Pinpoint the cell where the given text exists, returning its (X, Y) midpoint coordinate. 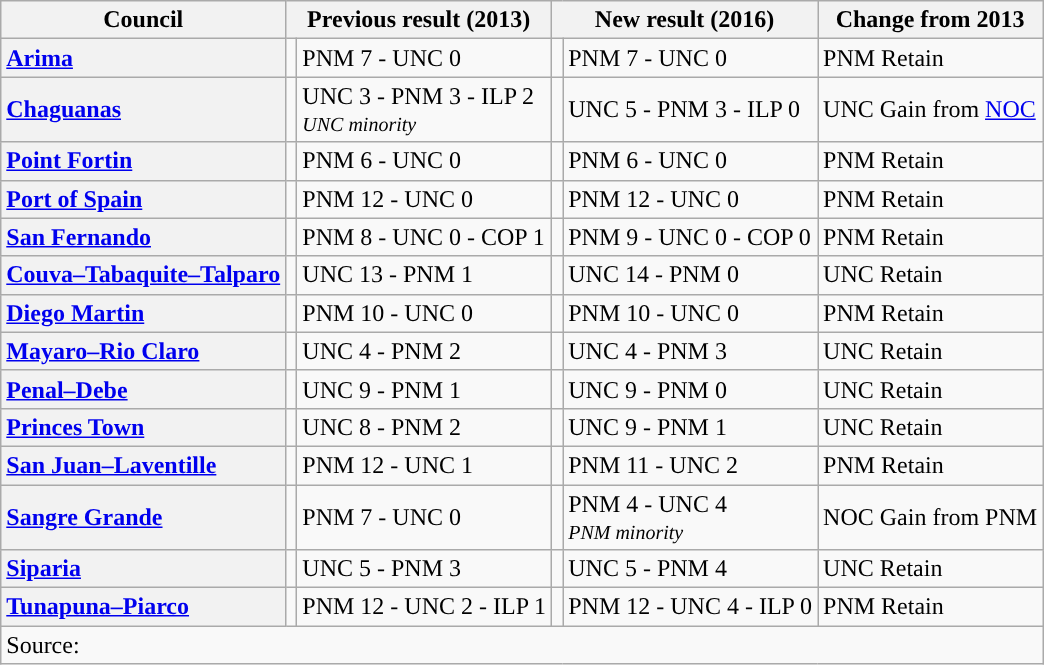
PNM 11 - UNC 2 (690, 465)
UNC 5 - PNM 3 - ILP 0 (690, 110)
Tunapuna–Piarco (144, 607)
San Fernando (144, 237)
UNC 14 - PNM 0 (690, 275)
Point Fortin (144, 161)
Sangre Grande (144, 516)
UNC 13 - PNM 1 (424, 275)
NOC Gain from PNM (930, 516)
Diego Martin (144, 313)
UNC 4 - PNM 3 (690, 351)
UNC Gain from NOC (930, 110)
Chaguanas (144, 110)
New result (2016) (685, 20)
PNM 8 - UNC 0 - COP 1 (424, 237)
UNC 3 - PNM 3 - ILP 2UNC minority (424, 110)
Penal–Debe (144, 389)
PNM 12 - UNC 1 (424, 465)
Change from 2013 (930, 20)
San Juan–Laventille (144, 465)
Port of Spain (144, 199)
PNM 4 - UNC 4PNM minority (690, 516)
Mayaro–Rio Claro (144, 351)
UNC 5 - PNM 3 (424, 569)
Couva–Tabaquite–Talparo (144, 275)
Source: (522, 645)
PNM 12 - UNC 4 - ILP 0 (690, 607)
Princes Town (144, 427)
UNC 5 - PNM 4 (690, 569)
PNM 9 - UNC 0 - COP 0 (690, 237)
Arima (144, 58)
UNC 9 - PNM 0 (690, 389)
Siparia (144, 569)
Council (144, 20)
UNC 4 - PNM 2 (424, 351)
PNM 12 - UNC 2 - ILP 1 (424, 607)
UNC 8 - PNM 2 (424, 427)
Previous result (2013) (419, 20)
